For the text-containing cell, return its midpoint in [X, Y] coordinate format. 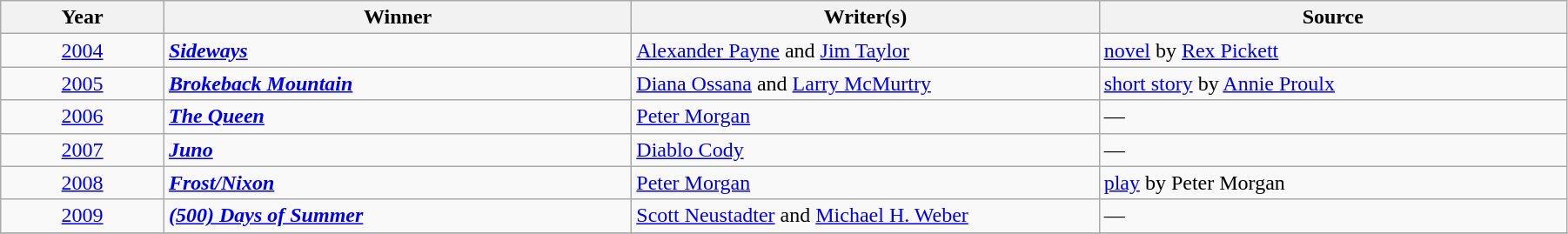
Frost/Nixon [397, 183]
Winner [397, 17]
The Queen [397, 117]
Alexander Payne and Jim Taylor [865, 50]
Diablo Cody [865, 150]
2004 [83, 50]
Scott Neustadter and Michael H. Weber [865, 216]
Year [83, 17]
Brokeback Mountain [397, 84]
2005 [83, 84]
novel by Rex Pickett [1333, 50]
Sideways [397, 50]
Source [1333, 17]
Diana Ossana and Larry McMurtry [865, 84]
2007 [83, 150]
2009 [83, 216]
Writer(s) [865, 17]
2008 [83, 183]
2006 [83, 117]
Juno [397, 150]
play by Peter Morgan [1333, 183]
(500) Days of Summer [397, 216]
short story by Annie Proulx [1333, 84]
